Output the (x, y) coordinate of the center of the cell containing the given text.  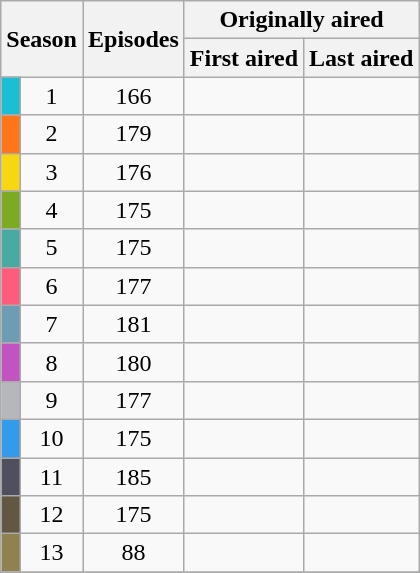
11 (51, 477)
5 (51, 248)
180 (133, 362)
176 (133, 172)
181 (133, 324)
13 (51, 553)
7 (51, 324)
12 (51, 515)
Episodes (133, 39)
9 (51, 400)
1 (51, 96)
88 (133, 553)
10 (51, 438)
Last aired (362, 58)
Originally aired (302, 20)
4 (51, 210)
8 (51, 362)
First aired (244, 58)
3 (51, 172)
166 (133, 96)
2 (51, 134)
185 (133, 477)
179 (133, 134)
Season (42, 39)
6 (51, 286)
